Determine the [X, Y] coordinate at the center of the cell enclosing the given text.  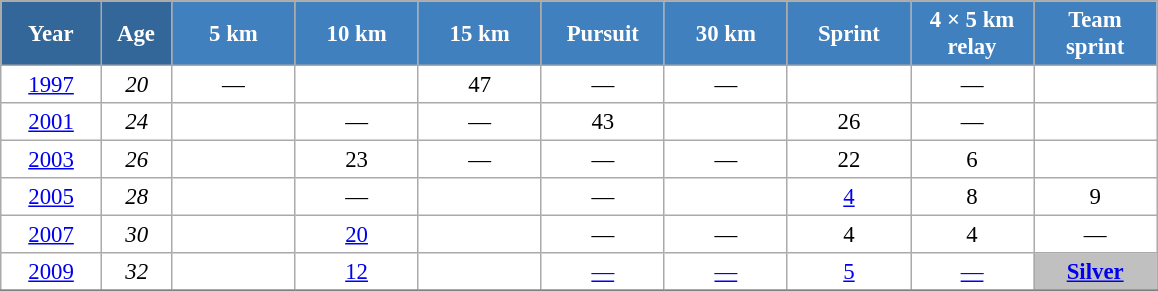
9 [1096, 197]
2005 [52, 197]
5 km [234, 34]
24 [136, 122]
28 [136, 197]
1997 [52, 85]
Year [52, 34]
2001 [52, 122]
8 [972, 197]
2007 [52, 235]
Age [136, 34]
Team sprint [1096, 34]
10 km [356, 34]
2003 [52, 160]
Pursuit [602, 34]
43 [602, 122]
15 km [480, 34]
Sprint [848, 34]
47 [480, 85]
23 [356, 160]
6 [972, 160]
30 km [726, 34]
4 × 5 km relay [972, 34]
22 [848, 160]
30 [136, 235]
